For the text-containing cell, return its midpoint in [X, Y] coordinate format. 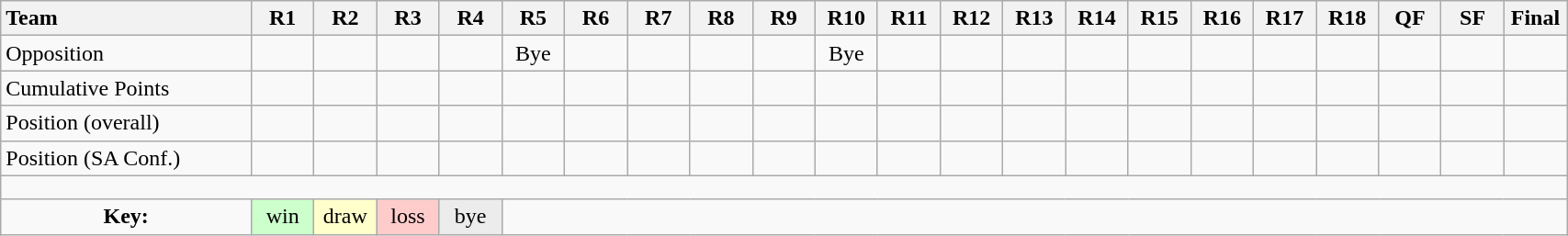
R12 [972, 18]
R15 [1159, 18]
win [283, 217]
Key: [127, 217]
Position (SA Conf.) [127, 158]
Team [127, 18]
R1 [283, 18]
R14 [1097, 18]
Opposition [127, 53]
R18 [1348, 18]
SF [1472, 18]
Position (overall) [127, 123]
R3 [408, 18]
Final [1535, 18]
loss [408, 217]
Cumulative Points [127, 88]
R2 [345, 18]
R10 [846, 18]
R8 [721, 18]
R4 [470, 18]
R5 [533, 18]
R7 [659, 18]
QF [1410, 18]
draw [345, 217]
R17 [1284, 18]
R16 [1222, 18]
R13 [1034, 18]
bye [470, 217]
R6 [595, 18]
R9 [784, 18]
R11 [908, 18]
